Scan for the cell matching the given text and deliver its (X, Y) coordinate at center. 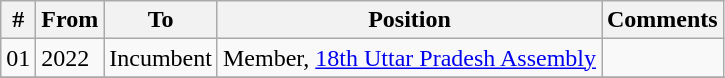
From (70, 20)
2022 (70, 58)
To (161, 20)
01 (18, 58)
# (18, 20)
Position (409, 20)
Comments (663, 20)
Member, 18th Uttar Pradesh Assembly (409, 58)
Incumbent (161, 58)
